Detect which cell encompasses the target text, then output its (x, y) center coordinate. 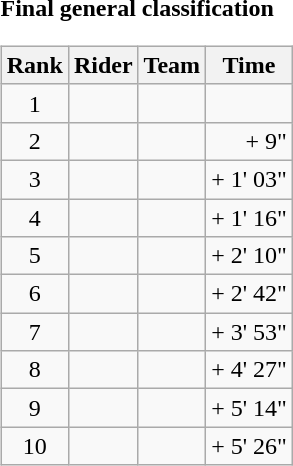
+ 3' 53" (250, 332)
8 (34, 370)
+ 1' 03" (250, 179)
+ 2' 42" (250, 294)
Rank (34, 65)
7 (34, 332)
4 (34, 217)
+ 1' 16" (250, 217)
6 (34, 294)
Rider (103, 65)
+ 4' 27" (250, 370)
2 (34, 141)
1 (34, 103)
+ 9" (250, 141)
5 (34, 256)
+ 5' 26" (250, 446)
10 (34, 446)
9 (34, 408)
Time (250, 65)
Team (172, 65)
+ 5' 14" (250, 408)
+ 2' 10" (250, 256)
3 (34, 179)
